Pinpoint the cell where the given text exists, returning its (x, y) midpoint coordinate. 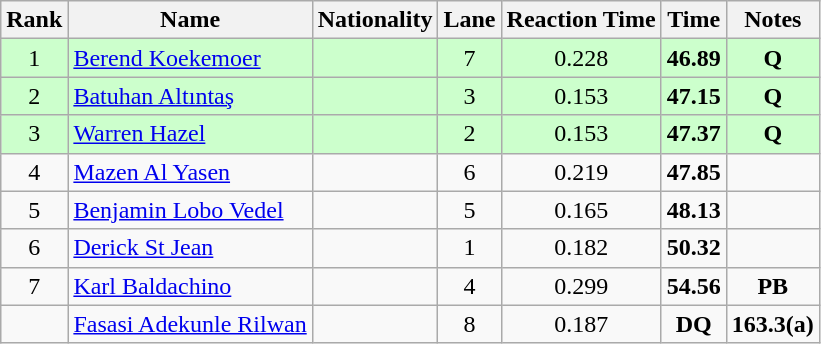
Nationality (375, 20)
0.187 (581, 324)
54.56 (694, 286)
Name (190, 20)
Rank (34, 20)
Notes (772, 20)
Karl Baldachino (190, 286)
Lane (470, 20)
50.32 (694, 248)
47.37 (694, 134)
48.13 (694, 210)
47.15 (694, 96)
Warren Hazel (190, 134)
DQ (694, 324)
163.3(a) (772, 324)
0.219 (581, 172)
Berend Koekemoer (190, 58)
Mazen Al Yasen (190, 172)
Fasasi Adekunle Rilwan (190, 324)
PB (772, 286)
Derick St Jean (190, 248)
0.165 (581, 210)
Benjamin Lobo Vedel (190, 210)
Reaction Time (581, 20)
Batuhan Altıntaş (190, 96)
0.228 (581, 58)
46.89 (694, 58)
0.182 (581, 248)
Time (694, 20)
47.85 (694, 172)
0.299 (581, 286)
8 (470, 324)
